Find where the given text appears and provide that cell's center as [x, y] coordinate. 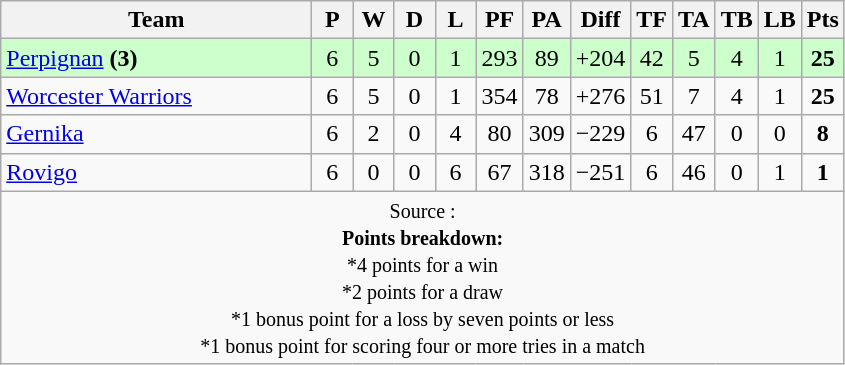
+276 [600, 96]
318 [546, 172]
89 [546, 58]
67 [500, 172]
47 [694, 134]
PF [500, 20]
W [374, 20]
TB [736, 20]
TF [652, 20]
42 [652, 58]
Diff [600, 20]
+204 [600, 58]
78 [546, 96]
7 [694, 96]
Pts [822, 20]
8 [822, 134]
Gernika [156, 134]
TA [694, 20]
Rovigo [156, 172]
P [332, 20]
Team [156, 20]
309 [546, 134]
293 [500, 58]
L [456, 20]
80 [500, 134]
Perpignan (3) [156, 58]
354 [500, 96]
−229 [600, 134]
46 [694, 172]
51 [652, 96]
−251 [600, 172]
LB [780, 20]
Worcester Warriors [156, 96]
2 [374, 134]
D [414, 20]
PA [546, 20]
